Return (x, y) of the center of cell containing provided text 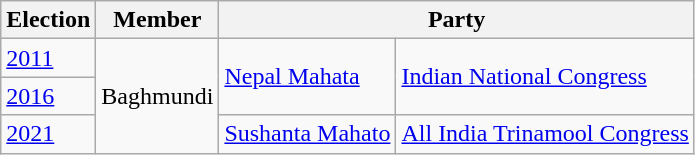
Nepal Mahata (308, 77)
Member (158, 20)
Sushanta Mahato (308, 134)
Indian National Congress (545, 77)
2011 (48, 58)
2021 (48, 134)
All India Trinamool Congress (545, 134)
2016 (48, 96)
Party (456, 20)
Baghmundi (158, 96)
Election (48, 20)
